Scan for the cell matching the given text and deliver its [x, y] coordinate at center. 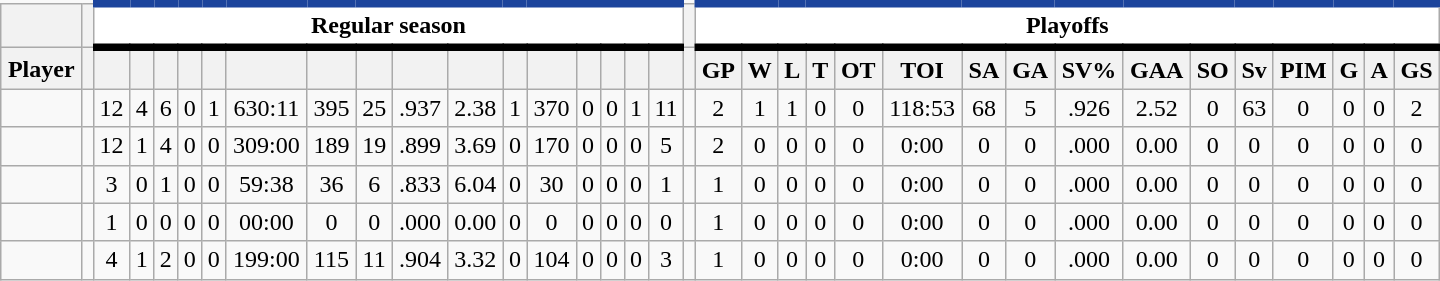
T [820, 68]
630:11 [266, 108]
PIM [1303, 68]
189 [332, 146]
68 [984, 108]
SV% [1090, 68]
Sv [1254, 68]
115 [332, 260]
TOI [922, 68]
199:00 [266, 260]
30 [552, 184]
.937 [420, 108]
395 [332, 108]
GP [718, 68]
.926 [1090, 108]
19 [374, 146]
2.38 [476, 108]
00:00 [266, 222]
370 [552, 108]
104 [552, 260]
309:00 [266, 146]
36 [332, 184]
3.32 [476, 260]
SO [1212, 68]
6.04 [476, 184]
3.69 [476, 146]
GS [1416, 68]
A [1379, 68]
W [760, 68]
118:53 [922, 108]
GAA [1156, 68]
.833 [420, 184]
25 [374, 108]
.899 [420, 146]
2.52 [1156, 108]
.904 [420, 260]
63 [1254, 108]
SA [984, 68]
59:38 [266, 184]
170 [552, 146]
Regular season [388, 26]
G [1348, 68]
L [792, 68]
GA [1030, 68]
OT [858, 68]
Playoffs [1067, 26]
Player [42, 68]
